Locate the cell with the specified text and output its [X, Y] center coordinate. 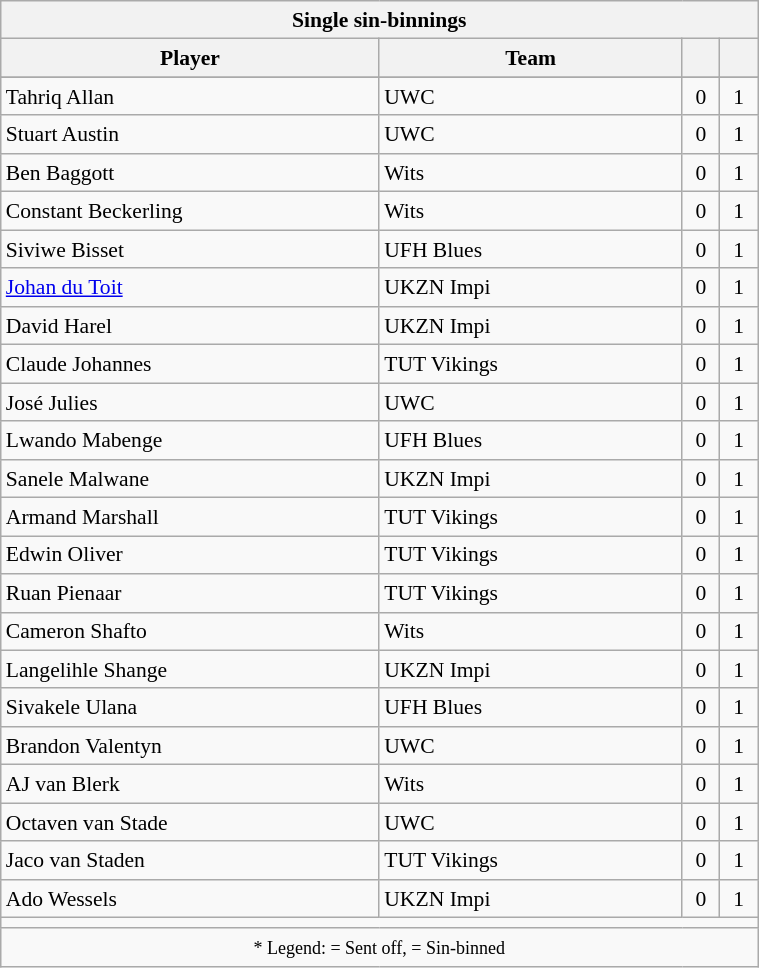
Sivakele Ulana [190, 708]
Claude Johannes [190, 364]
Siviwe Bisset [190, 249]
Octaven van Stade [190, 822]
Jaco van Staden [190, 861]
Langelihle Shange [190, 670]
Tahriq Allan [190, 97]
Sanele Malwane [190, 479]
* Legend: = Sent off, = Sin-binned [380, 948]
Ruan Pienaar [190, 593]
Cameron Shafto [190, 631]
Ben Baggott [190, 173]
AJ van Blerk [190, 784]
Brandon Valentyn [190, 746]
Johan du Toit [190, 288]
José Julies [190, 402]
Armand Marshall [190, 517]
Lwando Mabenge [190, 440]
Team [530, 58]
David Harel [190, 326]
Ado Wessels [190, 899]
Player [190, 58]
Single sin-binnings [380, 20]
Constant Beckerling [190, 211]
Stuart Austin [190, 135]
Edwin Oliver [190, 555]
